Locate the cell with the specified text and output its (x, y) center coordinate. 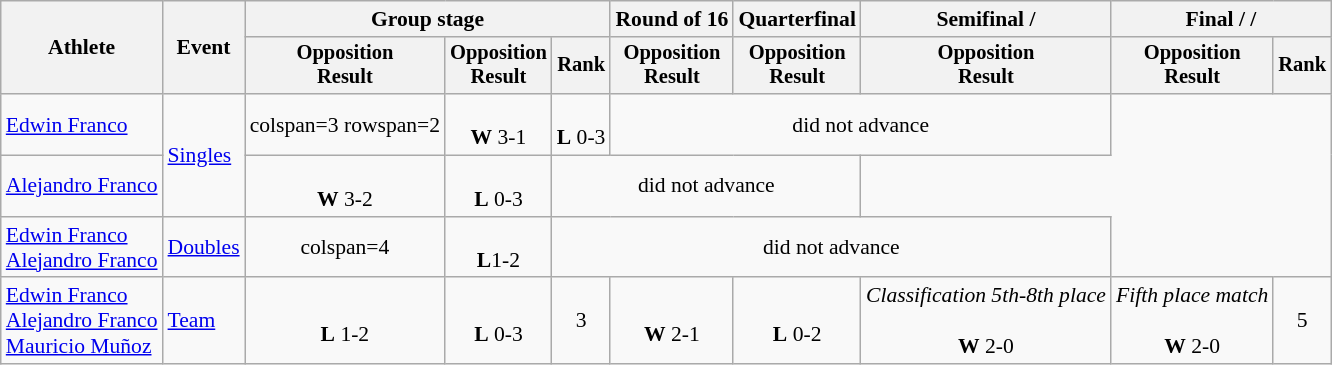
W 2-1 (672, 322)
Final / / (1221, 19)
W 3-1 (498, 124)
colspan=3 rowspan=2 (346, 124)
Alejandro Franco (82, 186)
Classification 5th-8th placeW 2-0 (986, 322)
5 (1302, 322)
Edwin Franco (82, 124)
Fifth place matchW 2-0 (1192, 322)
Edwin FrancoAlejandro FrancoMauricio Muñoz (82, 322)
Athlete (82, 48)
L1-2 (498, 248)
L 0-2 (797, 322)
Team (204, 322)
Edwin FrancoAlejandro Franco (82, 248)
Event (204, 48)
Doubles (204, 248)
Quarterfinal (797, 19)
Singles (204, 155)
Round of 16 (672, 19)
3 (582, 322)
W 3-2 (346, 186)
colspan=4 (346, 248)
L 1-2 (346, 322)
Group stage (428, 19)
Semifinal / (986, 19)
